Search for the cell housing the specified text and yield its [X, Y] center coordinate. 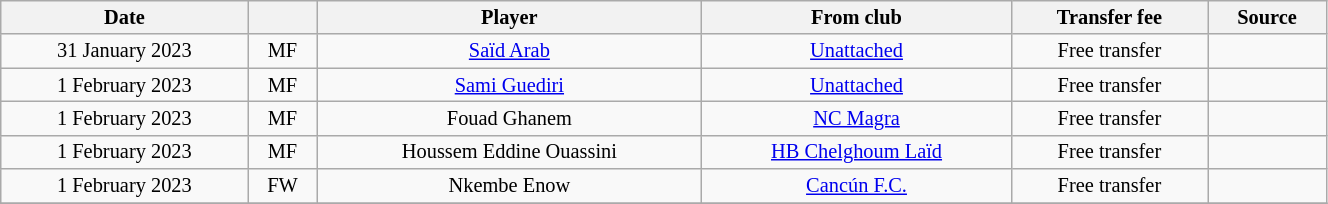
Date [124, 17]
FW [282, 186]
Nkembe Enow [510, 186]
31 January 2023 [124, 51]
HB Chelghoum Laïd [856, 152]
NC Magra [856, 118]
Sami Guediri [510, 85]
Houssem Eddine Ouassini [510, 152]
Source [1268, 17]
Saïd Arab [510, 51]
From club [856, 17]
Cancún F.C. [856, 186]
Transfer fee [1109, 17]
Fouad Ghanem [510, 118]
Player [510, 17]
